Search for the cell housing the specified text and yield its [x, y] center coordinate. 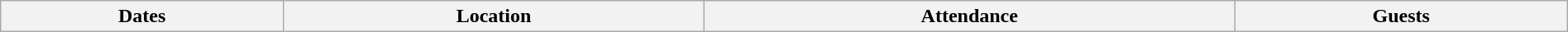
Attendance [969, 16]
Location [495, 16]
Dates [142, 16]
Guests [1401, 16]
